Capture the cell that displays the provided text and extract its (x, y) central coordinate. 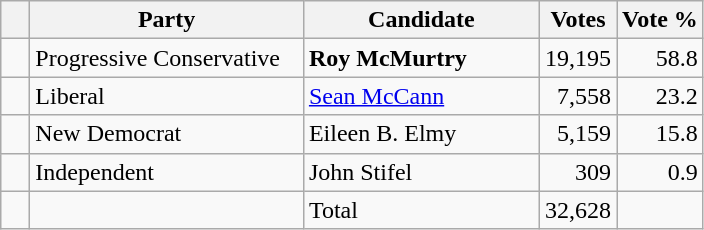
Independent (167, 172)
19,195 (578, 58)
7,558 (578, 96)
32,628 (578, 210)
5,159 (578, 134)
New Democrat (167, 134)
Party (167, 20)
58.8 (660, 58)
Vote % (660, 20)
309 (578, 172)
0.9 (660, 172)
Eileen B. Elmy (421, 134)
Sean McCann (421, 96)
Votes (578, 20)
23.2 (660, 96)
Progressive Conservative (167, 58)
15.8 (660, 134)
Candidate (421, 20)
Liberal (167, 96)
Roy McMurtry (421, 58)
John Stifel (421, 172)
Total (421, 210)
